For the text-containing cell, return its midpoint in [X, Y] coordinate format. 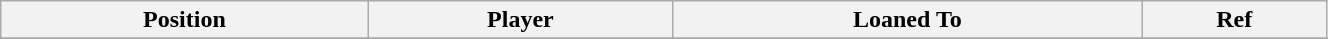
Ref [1234, 20]
Position [184, 20]
Loaned To [908, 20]
Player [520, 20]
